From the cell containing the given text, extract its center point as (x, y) coordinate. 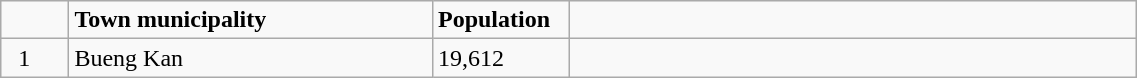
Town municipality (251, 20)
Bueng Kan (251, 58)
1 (35, 58)
Population (500, 20)
19,612 (500, 58)
